Extract the (X, Y) coordinate from the center of the cell holding the provided text.  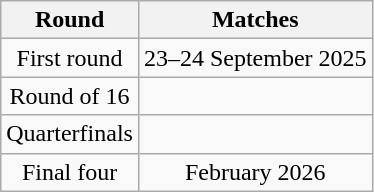
23–24 September 2025 (255, 58)
First round (70, 58)
Round of 16 (70, 96)
Round (70, 20)
February 2026 (255, 172)
Quarterfinals (70, 134)
Final four (70, 172)
Matches (255, 20)
